Return [X, Y] of the center of cell containing provided text 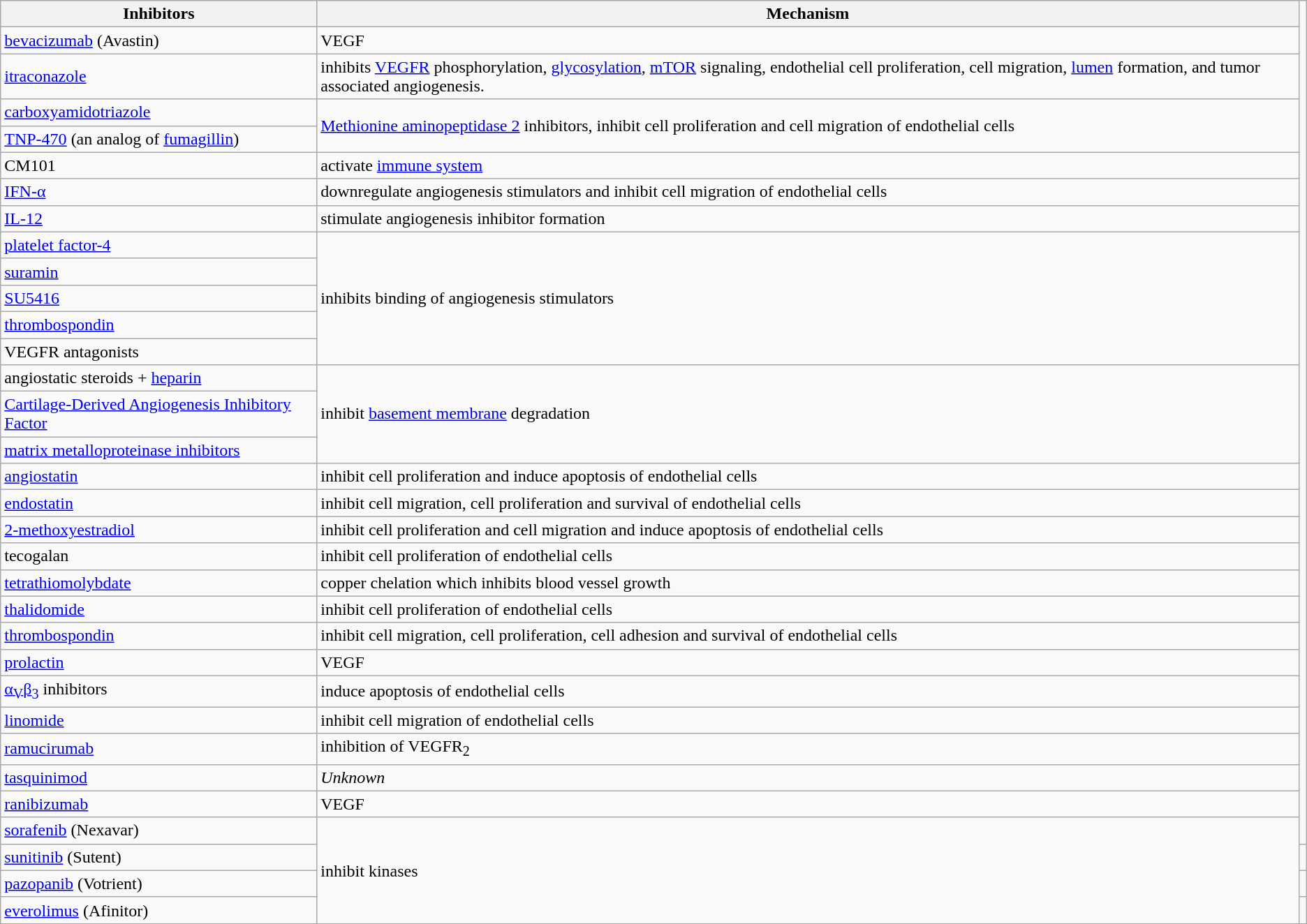
inhibit kinases [808, 870]
prolactin [159, 662]
inhibit cell migration of endothelial cells [808, 720]
Methionine aminopeptidase 2 inhibitors, inhibit cell proliferation and cell migration of endothelial cells [808, 126]
CM101 [159, 165]
thalidomide [159, 609]
TNP-470 (an analog of fumagillin) [159, 139]
sorafenib (Nexavar) [159, 830]
angiostatin [159, 477]
tasquinimod [159, 777]
αVβ3 inhibitors [159, 691]
inhibit cell migration, cell proliferation and survival of endothelial cells [808, 503]
endostatin [159, 503]
activate immune system [808, 165]
copper chelation which inhibits blood vessel growth [808, 583]
SU5416 [159, 298]
pazopanib (Votrient) [159, 884]
everolimus (Afinitor) [159, 910]
carboxyamidotriazole [159, 112]
stimulate angiogenesis inhibitor formation [808, 218]
platelet factor-4 [159, 245]
VEGFR antagonists [159, 351]
Cartilage-Derived Angiogenesis Inhibitory Factor [159, 415]
itraconazole [159, 77]
inhibit cell proliferation and induce apoptosis of endothelial cells [808, 477]
suramin [159, 271]
Mechanism [808, 14]
inhibits binding of angiogenesis stimulators [808, 298]
inhibit cell migration, cell proliferation, cell adhesion and survival of endothelial cells [808, 636]
induce apoptosis of endothelial cells [808, 691]
2-methoxyestradiol [159, 530]
ramucirumab [159, 749]
downregulate angiogenesis stimulators and inhibit cell migration of endothelial cells [808, 192]
IFN-α [159, 192]
angiostatic steroids + heparin [159, 378]
tetrathiomolybdate [159, 583]
sunitinib (Sutent) [159, 857]
inhibition of VEGFR2 [808, 749]
inhibit cell proliferation and cell migration and induce apoptosis of endothelial cells [808, 530]
ranibizumab [159, 804]
Unknown [808, 777]
matrix metalloproteinase inhibitors [159, 450]
bevacizumab (Avastin) [159, 40]
linomide [159, 720]
Inhibitors [159, 14]
inhibit basement membrane degradation [808, 415]
IL-12 [159, 218]
tecogalan [159, 556]
